Determine the [X, Y] coordinate at the center of the cell enclosing the given text.  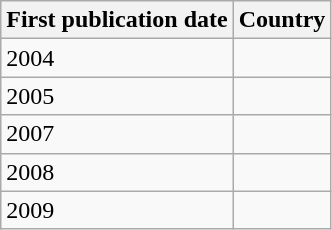
2009 [117, 210]
2007 [117, 134]
2008 [117, 172]
2005 [117, 96]
2004 [117, 58]
First publication date [117, 20]
Country [282, 20]
